For the text-containing cell, return its midpoint in (x, y) coordinate format. 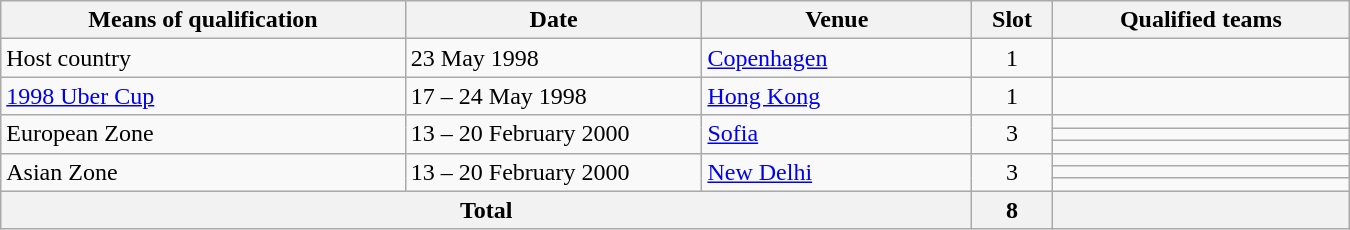
Total (486, 210)
Copenhagen (837, 58)
Venue (837, 20)
New Delhi (837, 172)
Slot (1012, 20)
Sofia (837, 134)
Date (554, 20)
Hong Kong (837, 96)
17 – 24 May 1998 (554, 96)
23 May 1998 (554, 58)
European Zone (204, 134)
Asian Zone (204, 172)
Qualified teams (1202, 20)
Host country (204, 58)
Means of qualification (204, 20)
1998 Uber Cup (204, 96)
8 (1012, 210)
